Capture the cell that displays the provided text and extract its [x, y] central coordinate. 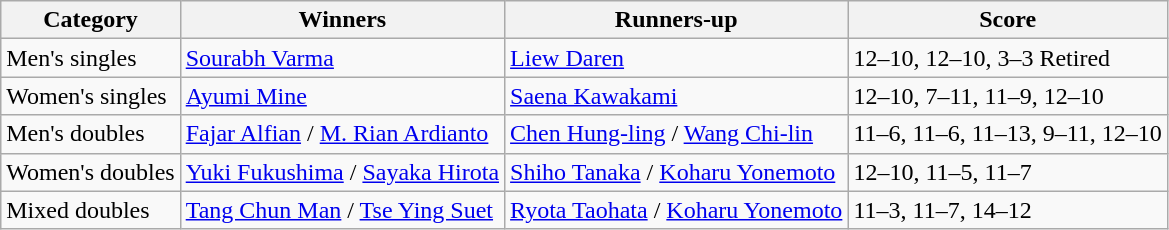
Shiho Tanaka / Koharu Yonemoto [676, 172]
Ayumi Mine [342, 96]
Fajar Alfian / M. Rian Ardianto [342, 134]
Category [90, 20]
Liew Daren [676, 58]
12–10, 11–5, 11–7 [1008, 172]
Ryota Taohata / Koharu Yonemoto [676, 210]
Yuki Fukushima / Sayaka Hirota [342, 172]
Tang Chun Man / Tse Ying Suet [342, 210]
Women's singles [90, 96]
12–10, 12–10, 3–3 Retired [1008, 58]
Winners [342, 20]
Mixed doubles [90, 210]
Men's singles [90, 58]
Sourabh Varma [342, 58]
11–3, 11–7, 14–12 [1008, 210]
12–10, 7–11, 11–9, 12–10 [1008, 96]
Saena Kawakami [676, 96]
Men's doubles [90, 134]
Women's doubles [90, 172]
11–6, 11–6, 11–13, 9–11, 12–10 [1008, 134]
Score [1008, 20]
Chen Hung-ling / Wang Chi-lin [676, 134]
Runners-up [676, 20]
